Find where the given text appears and provide that cell's center as (x, y) coordinate. 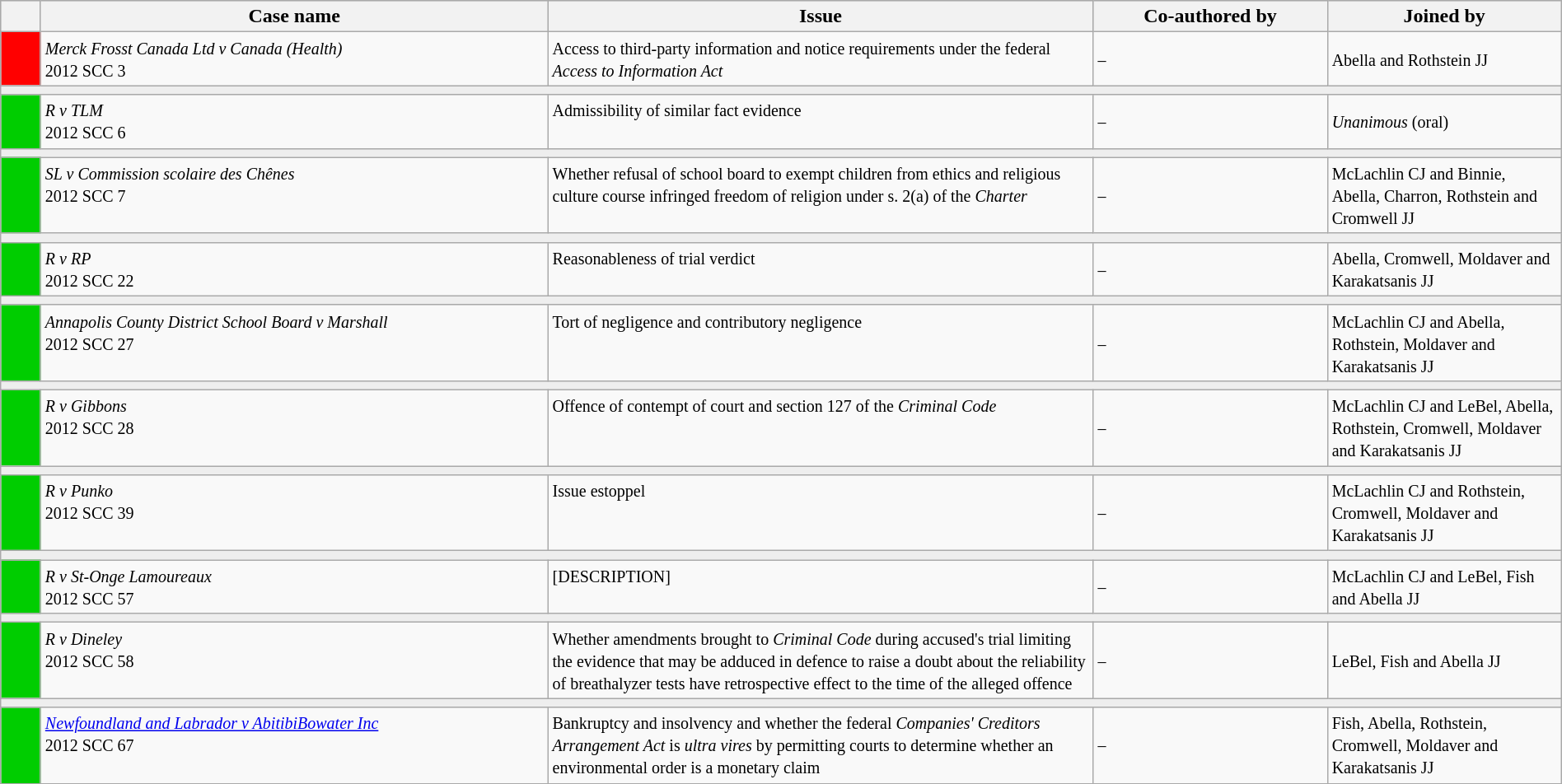
Reasonableness of trial verdict (821, 268)
Issue (821, 16)
Access to third-party information and notice requirements under the federal Access to Information Act (821, 59)
Co-authored by (1210, 16)
R v TLM 2012 SCC 6 (294, 122)
Offence of contempt of court and section 127 of the Criminal Code (821, 427)
Newfoundland and Labrador v AbitibiBowater Inc 2012 SCC 67 (294, 745)
Unanimous (oral) (1444, 122)
Fish, Abella, Rothstein, Cromwell, Moldaver and Karakatsanis JJ (1444, 745)
LeBel, Fish and Abella JJ (1444, 660)
R v Gibbons 2012 SCC 28 (294, 427)
McLachlin CJ and Abella, Rothstein, Moldaver and Karakatsanis JJ (1444, 343)
McLachlin CJ and LeBel, Abella, Rothstein, Cromwell, Moldaver and Karakatsanis JJ (1444, 427)
Abella, Cromwell, Moldaver and Karakatsanis JJ (1444, 268)
R v Punko 2012 SCC 39 (294, 513)
McLachlin CJ and Binnie, Abella, Charron, Rothstein and Cromwell JJ (1444, 195)
Joined by (1444, 16)
Case name (294, 16)
Annapolis County District School Board v Marshall 2012 SCC 27 (294, 343)
SL v Commission scolaire des Chênes 2012 SCC 7 (294, 195)
[DESCRIPTION] (821, 586)
Abella and Rothstein JJ (1444, 59)
Tort of negligence and contributory negligence (821, 343)
McLachlin CJ and Rothstein, Cromwell, Moldaver and Karakatsanis JJ (1444, 513)
McLachlin CJ and LeBel, Fish and Abella JJ (1444, 586)
Admissibility of similar fact evidence (821, 122)
R v RP 2012 SCC 22 (294, 268)
Merck Frosst Canada Ltd v Canada (Health) 2012 SCC 3 (294, 59)
R v Dineley 2012 SCC 58 (294, 660)
Issue estoppel (821, 513)
R v St-Onge Lamoureaux 2012 SCC 57 (294, 586)
